Determine the [X, Y] coordinate at the center of the cell enclosing the given text.  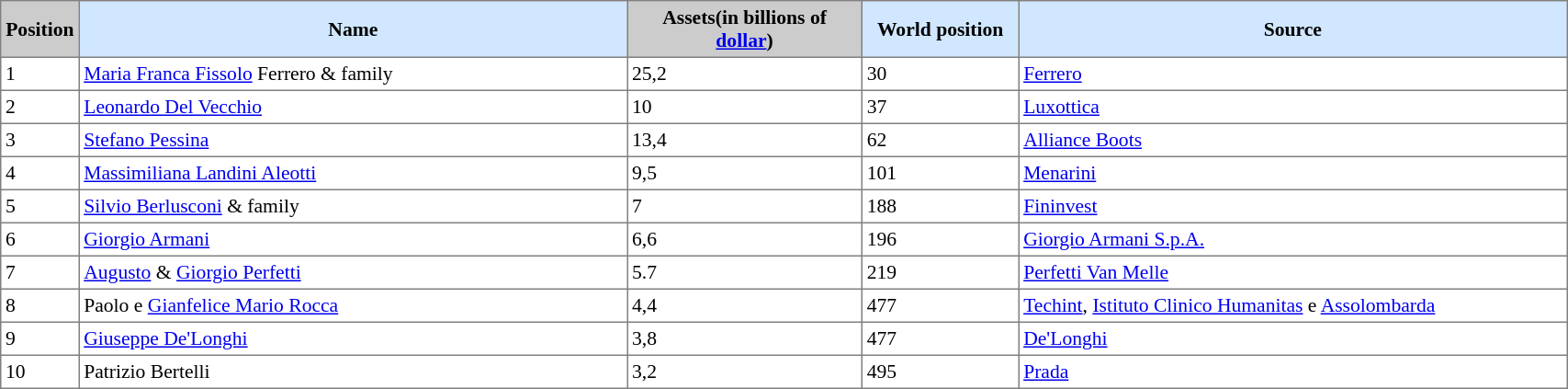
101 [940, 173]
2 [40, 107]
4,4 [745, 305]
Name [353, 29]
Source [1293, 29]
Augusto & Giorgio Perfetti [353, 272]
3 [40, 140]
De'Longhi [1293, 338]
Giorgio Armani [353, 239]
8 [40, 305]
Techint, Istituto Clinico Humanitas e Assolombarda [1293, 305]
62 [940, 140]
13,4 [745, 140]
25,2 [745, 74]
6 [40, 239]
Leonardo Del Vecchio [353, 107]
Giuseppe De'Longhi [353, 338]
Alliance Boots [1293, 140]
495 [940, 372]
Assets(in billions of dollar) [745, 29]
Position [40, 29]
30 [940, 74]
Paolo e Gianfelice Mario Rocca [353, 305]
Patrizio Bertelli [353, 372]
Maria Franca Fissolo Ferrero & family [353, 74]
3,2 [745, 372]
219 [940, 272]
188 [940, 206]
Ferrero [1293, 74]
6,6 [745, 239]
Silvio Berlusconi & family [353, 206]
3,8 [745, 338]
196 [940, 239]
Stefano Pessina [353, 140]
5.7 [745, 272]
Fininvest [1293, 206]
Massimiliana Landini Aleotti [353, 173]
9 [40, 338]
5 [40, 206]
Prada [1293, 372]
4 [40, 173]
Perfetti Van Melle [1293, 272]
37 [940, 107]
Giorgio Armani S.p.A. [1293, 239]
Menarini [1293, 173]
Luxottica [1293, 107]
9,5 [745, 173]
World position [940, 29]
1 [40, 74]
